Provide the (X, Y) coordinate of the cell's center where the given text is located.  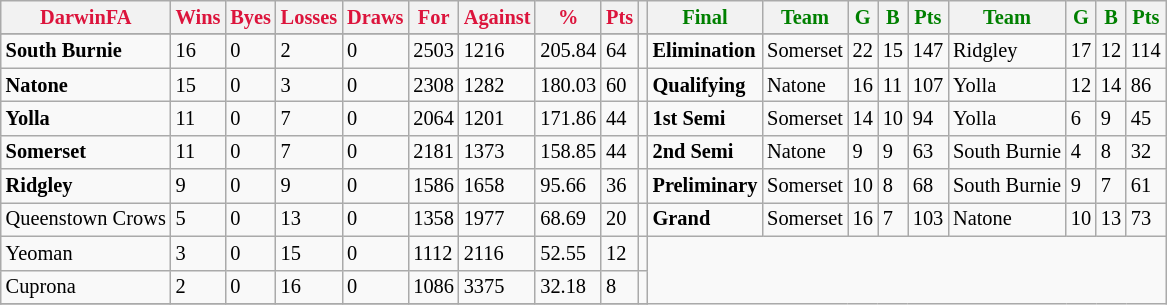
103 (928, 219)
Final (706, 17)
61 (1146, 186)
Elimination (706, 51)
158.85 (568, 152)
1586 (433, 186)
% (568, 17)
5 (198, 219)
2308 (433, 85)
52.55 (568, 253)
86 (1146, 85)
73 (1146, 219)
Wins (198, 17)
22 (863, 51)
3375 (498, 287)
2181 (433, 152)
17 (1081, 51)
Preliminary (706, 186)
Losses (309, 17)
1358 (433, 219)
2nd Semi (706, 152)
Draws (375, 17)
1112 (433, 253)
114 (1146, 51)
4 (1081, 152)
68 (928, 186)
For (433, 17)
1373 (498, 152)
45 (1146, 118)
1282 (498, 85)
60 (620, 85)
Against (498, 17)
1216 (498, 51)
147 (928, 51)
95.66 (568, 186)
Byes (250, 17)
180.03 (568, 85)
171.86 (568, 118)
20 (620, 219)
64 (620, 51)
Queenstown Crows (86, 219)
32.18 (568, 287)
68.69 (568, 219)
2503 (433, 51)
Yeoman (86, 253)
1977 (498, 219)
1st Semi (706, 118)
Grand (706, 219)
36 (620, 186)
Qualifying (706, 85)
1086 (433, 287)
6 (1081, 118)
63 (928, 152)
94 (928, 118)
205.84 (568, 51)
32 (1146, 152)
1658 (498, 186)
Cuprona (86, 287)
2064 (433, 118)
2116 (498, 253)
107 (928, 85)
DarwinFA (86, 17)
1201 (498, 118)
